Capture the cell that displays the provided text and extract its [X, Y] central coordinate. 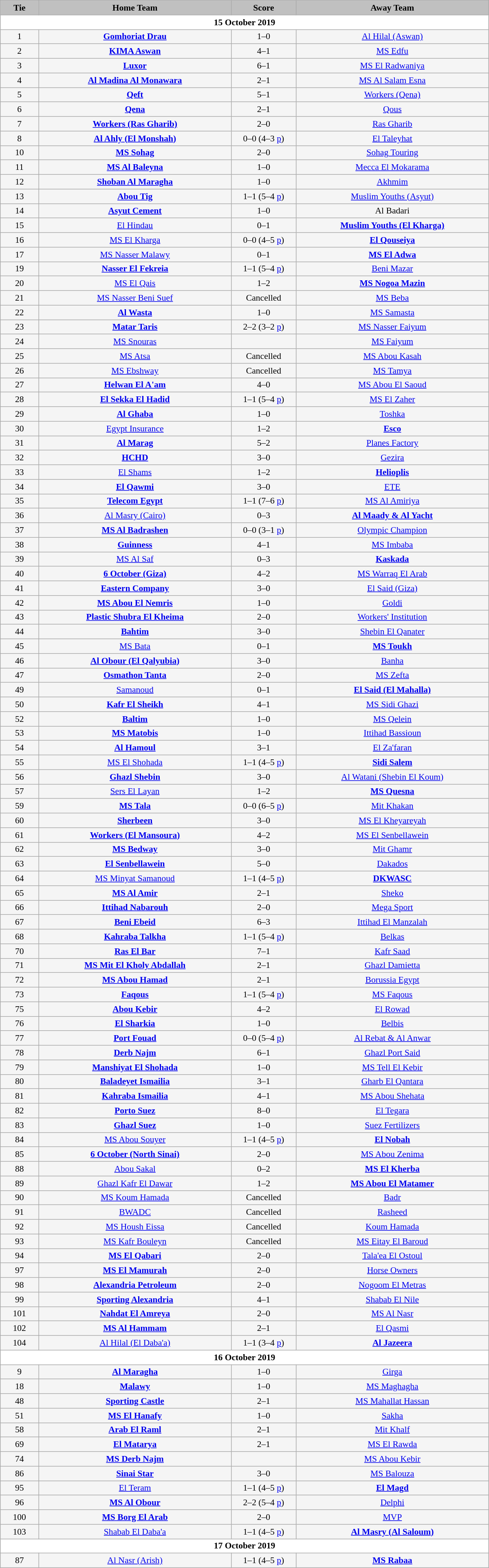
Ras El Bar [135, 951]
MS Quesna [392, 792]
31 [20, 443]
MS Nasser Beni Suef [135, 298]
El Shams [135, 472]
13 [20, 196]
66 [20, 908]
Ittihad Nabarouh [135, 908]
Belkas [392, 937]
MS Bata [135, 647]
38 [20, 545]
Al Hilal (El Daba'a) [135, 1343]
16 October 2019 [244, 1357]
19 [20, 269]
BWADC [135, 1212]
Nogoom El Metras [392, 1285]
16 [20, 240]
ETE [392, 487]
95 [20, 1488]
Goldi [392, 603]
Samanoud [135, 690]
KIMA Aswan [135, 51]
33 [20, 472]
92 [20, 1227]
20 [20, 284]
MS Bedway [135, 849]
MS Balouza [392, 1473]
El Sekka El Hadid [135, 400]
MS Al Badrashen [135, 530]
Malawy [135, 1387]
23 [20, 327]
Ras Gharib [392, 124]
56 [20, 777]
Al Hilal (Aswan) [392, 37]
MS Borg El Arab [135, 1517]
Helwan El A'am [135, 385]
41 [20, 588]
Dakados [392, 864]
Koum Hamada [392, 1227]
Banha [392, 661]
68 [20, 937]
Ghazl Damietta [392, 965]
MS Abou El Saoud [392, 385]
Beni Mazar [392, 269]
MS Faqous [392, 995]
96 [20, 1503]
Suez Fertilizers [392, 1125]
MS Al Nasr [392, 1314]
Kahraba Ismailia [135, 1096]
Workers (Ras Gharib) [135, 124]
MS Nasser Malawy [135, 255]
85 [20, 1155]
Kafr El Sheikh [135, 704]
MS Mahallat Hassan [392, 1401]
14 [20, 211]
30 [20, 429]
24 [20, 342]
MS El Rawda [392, 1445]
MS Abou Shehata [392, 1096]
17 [20, 255]
MS Nogoa Mazin [392, 284]
Badr [392, 1198]
Abou Tig [135, 196]
Shabab El Nile [392, 1300]
1 [20, 37]
El Taleyhat [392, 139]
Planes Factory [392, 443]
El Matarya [135, 1445]
Helioplis [392, 472]
71 [20, 965]
18 [20, 1387]
0–0 (6–5 p) [264, 806]
6–3 [264, 922]
El Magd [392, 1488]
64 [20, 879]
39 [20, 559]
El Senbellawein [135, 864]
Ittihad El Manzalah [392, 922]
Luxor [135, 66]
55 [20, 763]
Eastern Company [135, 588]
Gezira [392, 458]
Al Masry (Al Saloum) [392, 1532]
91 [20, 1212]
Delphi [392, 1503]
Olympic Champion [392, 530]
79 [20, 1067]
Al Ahly (El Monshah) [135, 139]
MS Al Obour [135, 1503]
Baladeyet Ismailia [135, 1082]
MS Maghagha [392, 1387]
Ghazl Suez [135, 1125]
102 [20, 1328]
MS Atsa [135, 356]
MS Abou Kebir [392, 1459]
MS Kafr Bouleyn [135, 1241]
Sheko [392, 893]
Borussia Egypt [392, 980]
Derb Najm [135, 1053]
Horse Owners [392, 1271]
17 October 2019 [244, 1546]
MS Nasser Faiyum [392, 327]
Qous [392, 110]
51 [20, 1416]
Al Madina Al Monawara [135, 80]
MS Faiyum [392, 342]
Sohag Touring [392, 153]
8 [20, 139]
43 [20, 617]
MS Beba [392, 298]
Al Ghaba [135, 414]
MS Al Baleyna [135, 167]
Plastic Shubra El Kheima [135, 617]
5–2 [264, 443]
MS Koum Hamada [135, 1198]
Nasser El Fekreia [135, 269]
Toshka [392, 414]
Beni Ebeid [135, 922]
MS Al Saf [135, 559]
89 [20, 1183]
Workers' Institution [392, 617]
Sidi Salem [392, 763]
Workers (El Mansoura) [135, 835]
Girga [392, 1372]
MS Zefta [392, 675]
DKWASC [392, 879]
72 [20, 980]
El Sharkia [135, 1024]
Al Hamoul [135, 748]
MS Abou El Matamer [392, 1183]
Manshiyat El Shohada [135, 1067]
97 [20, 1271]
Sporting Alexandria [135, 1300]
Tala'ea El Ostoul [392, 1256]
Al Maady & Al Yacht [392, 516]
Belbis [392, 1024]
49 [20, 690]
52 [20, 719]
53 [20, 733]
Guinness [135, 545]
El Tegara [392, 1111]
Kafr Saad [392, 951]
MS El Mamurah [135, 1271]
57 [20, 792]
MS Ebshway [135, 371]
MS Mit El Kholy Abdallah [135, 965]
Asyut Cement [135, 211]
74 [20, 1459]
46 [20, 661]
99 [20, 1300]
12 [20, 182]
5–0 [264, 864]
87 [20, 1561]
MS Edfu [392, 51]
7–1 [264, 951]
76 [20, 1024]
MS Abou Zenima [392, 1155]
59 [20, 806]
El Nobah [392, 1140]
MS Housh Eissa [135, 1227]
75 [20, 1009]
MS Qelein [392, 719]
MS Al Amiriya [392, 501]
Al Jazeera [392, 1343]
Arab El Raml [135, 1430]
MS Sohag [135, 153]
4–0 [264, 385]
80 [20, 1082]
Muslim Youths (El Kharga) [392, 226]
Alexandria Petroleum [135, 1285]
El Za'faran [392, 748]
88 [20, 1169]
Faqous [135, 995]
26 [20, 371]
0–0 (4–3 p) [264, 139]
77 [20, 1038]
MS Al Amir [135, 893]
MS Tell El Kebir [392, 1067]
Sers El Layan [135, 792]
MS Al Salam Esna [392, 80]
1–1 (7–6 p) [264, 501]
Sporting Castle [135, 1401]
Mit Khakan [392, 806]
Mit Khalf [392, 1430]
9 [20, 1372]
MS El Adwa [392, 255]
35 [20, 501]
HCHD [135, 458]
0–0 (5–4 p) [264, 1038]
Baltim [135, 719]
MS Tamya [392, 371]
104 [20, 1343]
45 [20, 647]
MVP [392, 1517]
65 [20, 893]
MS Imbaba [392, 545]
MS El Kheyareyah [392, 820]
82 [20, 1111]
61 [20, 835]
86 [20, 1473]
101 [20, 1314]
MS Toukh [392, 647]
34 [20, 487]
70 [20, 951]
Al Wasta [135, 312]
MS El Qais [135, 284]
Tie [20, 8]
42 [20, 603]
11 [20, 167]
Ghazl Kafr El Dawar [135, 1183]
50 [20, 704]
El Said (El Mahalla) [392, 690]
32 [20, 458]
El Rowad [392, 1009]
90 [20, 1198]
Akhmim [392, 182]
Workers (Qena) [392, 95]
MS Eitay El Baroud [392, 1241]
37 [20, 530]
MS El Radwaniya [392, 66]
2–2 (5–4 p) [264, 1503]
Gomhoriat Drau [135, 37]
MS Tala [135, 806]
1–1 (3–4 p) [264, 1343]
Kaskada [392, 559]
54 [20, 748]
Abou Kebir [135, 1009]
Abou Sakal [135, 1169]
MS Derb Najm [135, 1459]
MS Samasta [392, 312]
El Qasmi [392, 1328]
Port Fouad [135, 1038]
0–2 [264, 1169]
MS Warraq El Arab [392, 574]
MS Abou El Nemris [135, 603]
0–0 (4–5 p) [264, 240]
10 [20, 153]
Qeft [135, 95]
40 [20, 574]
2–2 (3–2 p) [264, 327]
Mit Ghamr [392, 849]
2 [20, 51]
5–1 [264, 95]
Ghazl Shebin [135, 777]
Home Team [135, 8]
6 [20, 110]
Al Marag [135, 443]
MS Abou Souyer [135, 1140]
4 [20, 80]
MS Rabaa [392, 1561]
El Said (Giza) [392, 588]
Shebin El Qanater [392, 632]
Qena [135, 110]
MS El Kherba [392, 1169]
Kahraba Talkha [135, 937]
MS Abou Hamad [135, 980]
Score [264, 8]
47 [20, 675]
100 [20, 1517]
60 [20, 820]
Matar Taris [135, 327]
Shoban Al Maragha [135, 182]
103 [20, 1532]
MS El Shohada [135, 763]
28 [20, 400]
Al Badari [392, 211]
63 [20, 864]
36 [20, 516]
Away Team [392, 8]
Al Watani (Shebin El Koum) [392, 777]
93 [20, 1241]
Al Obour (El Qalyubia) [135, 661]
Rasheed [392, 1212]
Al Masry (Cairo) [135, 516]
6 October (North Sinai) [135, 1155]
Al Rebat & Al Anwar [392, 1038]
MS El Zaher [392, 400]
58 [20, 1430]
Sakha [392, 1416]
22 [20, 312]
Al Nasr (Arish) [135, 1561]
MS Matobis [135, 733]
94 [20, 1256]
Sherbeen [135, 820]
Ittihad Bassioun [392, 733]
48 [20, 1401]
Egypt Insurance [135, 429]
Ghazl Port Said [392, 1053]
Bahtim [135, 632]
5 [20, 95]
MS El Senbellawein [392, 835]
25 [20, 356]
Porto Suez [135, 1111]
83 [20, 1125]
Muslim Youths (Asyut) [392, 196]
MS Snouras [135, 342]
MS Sidi Ghazi [392, 704]
6 October (Giza) [135, 574]
73 [20, 995]
81 [20, 1096]
Al Maragha [135, 1372]
El Teram [135, 1488]
Mecca El Mokarama [392, 167]
44 [20, 632]
3 [20, 66]
MS El Hanafy [135, 1416]
El Hindau [135, 226]
Shabab El Daba'a [135, 1532]
Gharb El Qantara [392, 1082]
El Qouseiya [392, 240]
MS El Qabari [135, 1256]
15 October 2019 [244, 22]
29 [20, 414]
MS El Kharga [135, 240]
98 [20, 1285]
El Qawmi [135, 487]
69 [20, 1445]
Osmathon Tanta [135, 675]
MS Minyat Samanoud [135, 879]
Nahdat El Amreya [135, 1314]
MS Abou Kasah [392, 356]
15 [20, 226]
Sinai Star [135, 1473]
0–0 (3–1 p) [264, 530]
7 [20, 124]
67 [20, 922]
78 [20, 1053]
8–0 [264, 1111]
27 [20, 385]
62 [20, 849]
84 [20, 1140]
21 [20, 298]
Esco [392, 429]
MS Al Hammam [135, 1328]
Mega Sport [392, 908]
Telecom Egypt [135, 501]
